For the text-containing cell, return its midpoint in (X, Y) coordinate format. 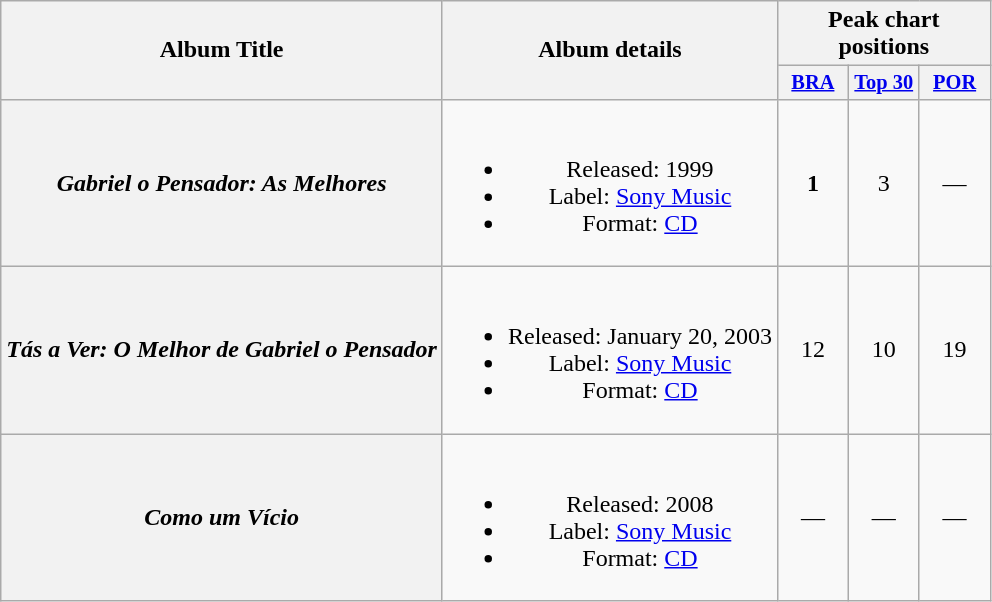
Tás a Ver: O Melhor de Gabriel o Pensador (222, 350)
Album Title (222, 50)
Peak chart positions (884, 34)
Como um Vício (222, 518)
19 (954, 350)
3 (884, 182)
Released: January 20, 2003Label: Sony MusicFormat: CD (610, 350)
Album details (610, 50)
BRA (812, 83)
Released: 1999Label: Sony MusicFormat: CD (610, 182)
POR (954, 83)
10 (884, 350)
12 (812, 350)
Released: 2008Label: Sony MusicFormat: CD (610, 518)
1 (812, 182)
Gabriel o Pensador: As Melhores (222, 182)
Top 30 (884, 83)
